Capture the cell that displays the provided text and extract its [x, y] central coordinate. 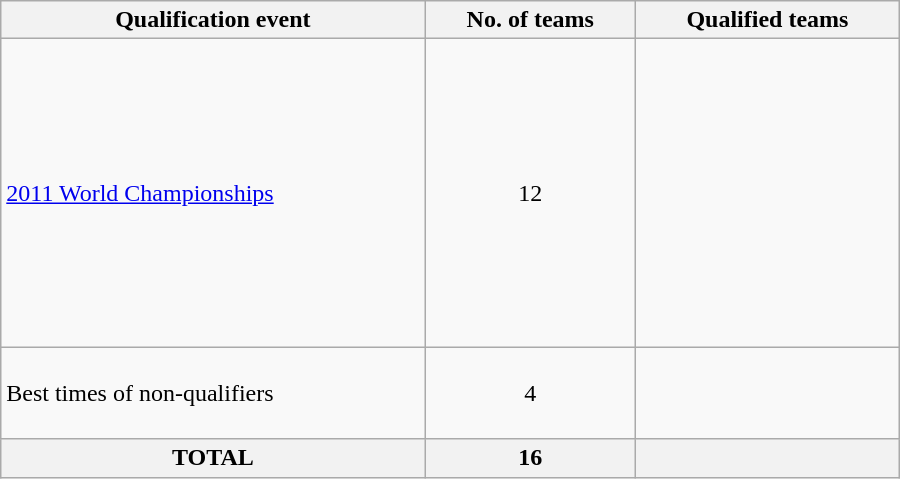
16 [530, 458]
Qualification event [213, 20]
Best times of non-qualifiers [213, 393]
12 [530, 193]
2011 World Championships [213, 193]
No. of teams [530, 20]
4 [530, 393]
Qualified teams [768, 20]
TOTAL [213, 458]
